Locate the cell with the specified text and output its [x, y] center coordinate. 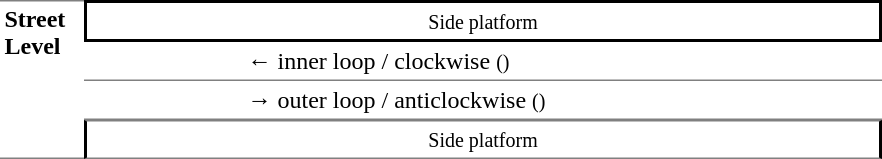
→ outer loop / anticlockwise () [562, 100]
← inner loop / clockwise () [562, 62]
Street Level [42, 80]
